Pinpoint the cell where the given text exists, returning its [X, Y] midpoint coordinate. 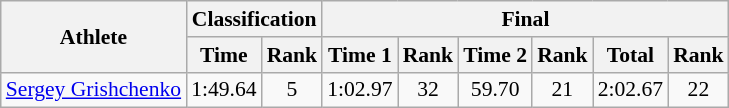
2:02.67 [630, 90]
Total [630, 55]
Time 1 [360, 55]
Athlete [94, 36]
32 [428, 90]
Time [224, 55]
59.70 [495, 90]
Sergey Grishchenko [94, 90]
1:49.64 [224, 90]
Final [525, 19]
Classification [254, 19]
21 [562, 90]
22 [698, 90]
Time 2 [495, 55]
1:02.97 [360, 90]
5 [292, 90]
